Scan for the cell matching the given text and deliver its [x, y] coordinate at center. 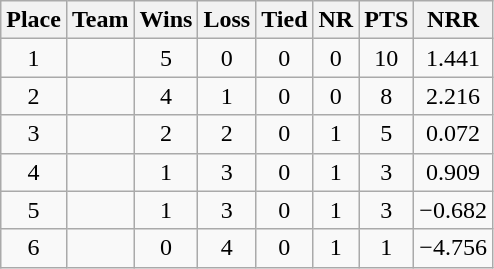
0.909 [454, 172]
Place [34, 20]
8 [386, 96]
2.216 [454, 96]
Team [100, 20]
Tied [284, 20]
−0.682 [454, 210]
−4.756 [454, 248]
NR [336, 20]
Loss [227, 20]
Wins [166, 20]
1.441 [454, 58]
NRR [454, 20]
0.072 [454, 134]
10 [386, 58]
PTS [386, 20]
6 [34, 248]
